Pinpoint the cell where the given text exists, returning its [X, Y] midpoint coordinate. 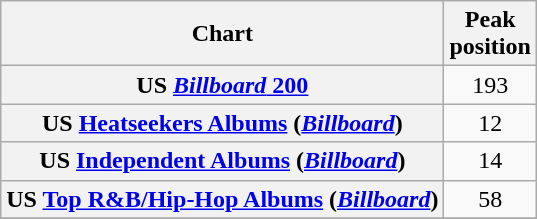
US Independent Albums (Billboard) [222, 161]
12 [490, 123]
193 [490, 85]
US Top R&B/Hip-Hop Albums (Billboard) [222, 199]
58 [490, 199]
Chart [222, 34]
Peakposition [490, 34]
US Billboard 200 [222, 85]
US Heatseekers Albums (Billboard) [222, 123]
14 [490, 161]
